Find where the given text appears and provide that cell's center as [X, Y] coordinate. 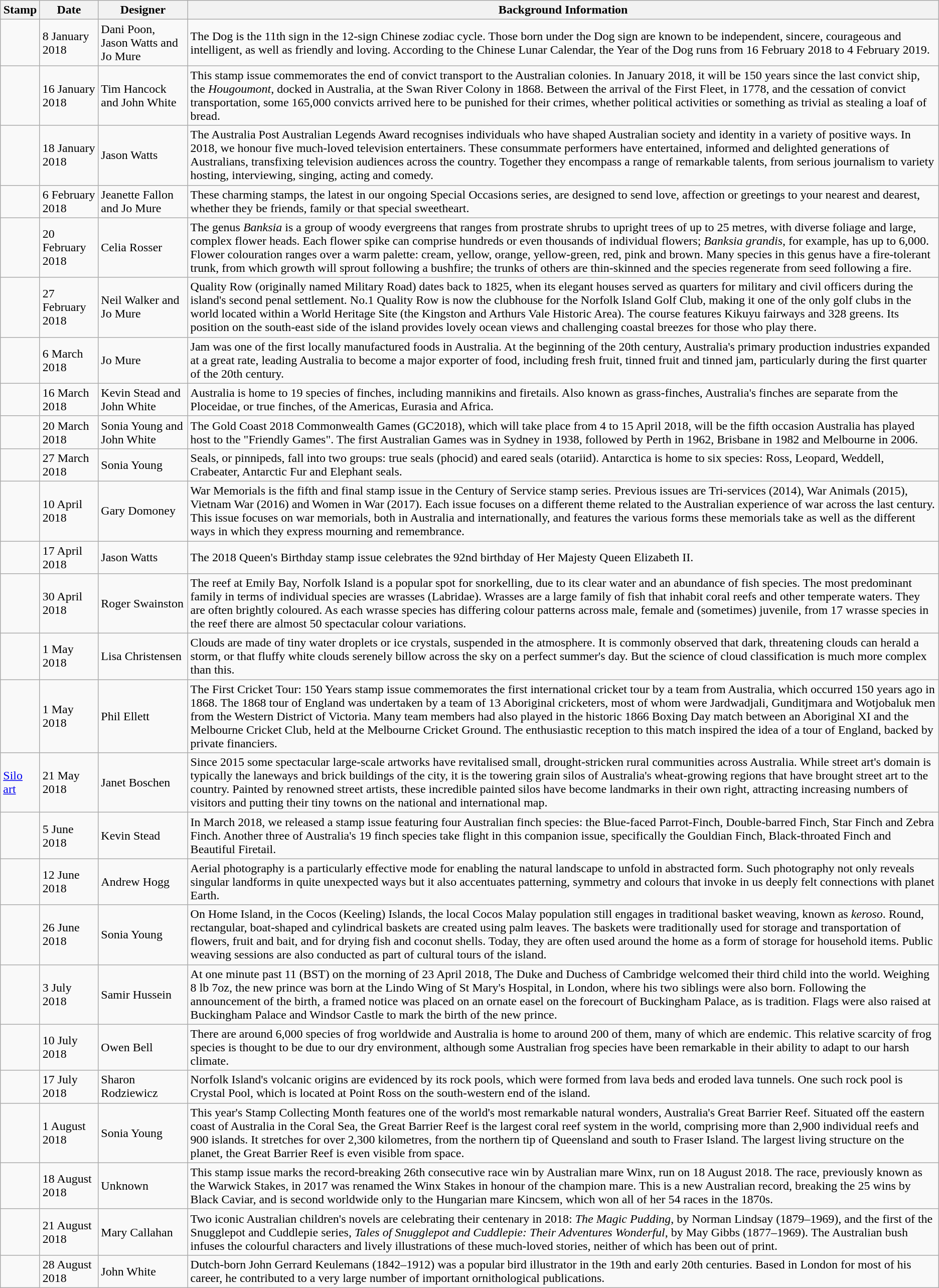
Roger Swainston [143, 604]
Andrew Hogg [143, 882]
Kevin Stead and John White [143, 399]
Janet Boschen [143, 782]
16 March 2018 [69, 399]
Background Information [563, 10]
Phil Ellett [143, 716]
Designer [143, 10]
10 April 2018 [69, 511]
Lisa Christensen [143, 657]
5 June 2018 [69, 836]
16 January 2018 [69, 95]
6 March 2018 [69, 360]
26 June 2018 [69, 935]
27 March 2018 [69, 464]
21 August 2018 [69, 1232]
17 July 2018 [69, 1086]
Date [69, 10]
Gary Domoney [143, 511]
Samir Hussein [143, 994]
Celia Rosser [143, 248]
Tim Hancock and John White [143, 95]
3 July 2018 [69, 994]
Mary Callahan [143, 1232]
20 March 2018 [69, 432]
Sharon Rodziewicz [143, 1086]
John White [143, 1271]
30 April 2018 [69, 604]
Kevin Stead [143, 836]
8 January 2018 [69, 43]
27 February 2018 [69, 307]
Silo art [20, 782]
Jo Mure [143, 360]
Dani Poon, Jason Watts and Jo Mure [143, 43]
Sonia Young and John White [143, 432]
20 February 2018 [69, 248]
Owen Bell [143, 1047]
6 February 2018 [69, 202]
17 April 2018 [69, 557]
Stamp [20, 10]
1 August 2018 [69, 1133]
Unknown [143, 1186]
Jeanette Fallon and Jo Mure [143, 202]
18 August 2018 [69, 1186]
10 July 2018 [69, 1047]
The 2018 Queen's Birthday stamp issue celebrates the 92nd birthday of Her Majesty Queen Elizabeth II. [563, 557]
21 May 2018 [69, 782]
28 August 2018 [69, 1271]
12 June 2018 [69, 882]
18 January 2018 [69, 155]
Neil Walker and Jo Mure [143, 307]
